Scan for the cell matching the given text and deliver its (x, y) coordinate at center. 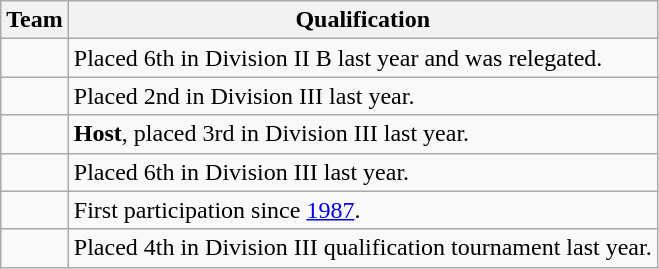
Qualification (362, 20)
Placed 6th in Division III last year. (362, 172)
Placed 4th in Division III qualification tournament last year. (362, 248)
Placed 6th in Division II B last year and was relegated. (362, 58)
Host, placed 3rd in Division III last year. (362, 134)
Team (35, 20)
First participation since 1987. (362, 210)
Placed 2nd in Division III last year. (362, 96)
